Provide the [X, Y] coordinate of the cell's center where the given text is located.  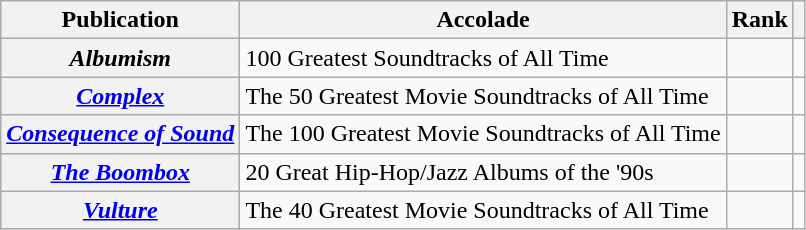
Consequence of Sound [120, 134]
Rank [760, 20]
Accolade [483, 20]
Albumism [120, 58]
20 Great Hip-Hop/Jazz Albums of the '90s [483, 172]
The 100 Greatest Movie Soundtracks of All Time [483, 134]
Complex [120, 96]
The 50 Greatest Movie Soundtracks of All Time [483, 96]
Publication [120, 20]
The Boombox [120, 172]
Vulture [120, 210]
100 Greatest Soundtracks of All Time [483, 58]
The 40 Greatest Movie Soundtracks of All Time [483, 210]
